Detect which cell encompasses the target text, then output its (x, y) center coordinate. 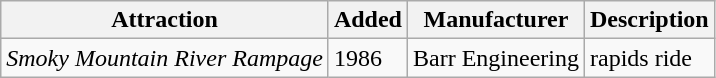
Smoky Mountain River Rampage (165, 58)
1986 (368, 58)
Attraction (165, 20)
Added (368, 20)
Manufacturer (496, 20)
rapids ride (650, 58)
Barr Engineering (496, 58)
Description (650, 20)
